Scan for the cell matching the given text and deliver its [X, Y] coordinate at center. 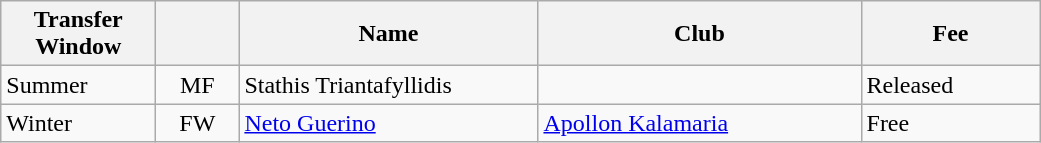
Transfer Window [78, 34]
Winter [78, 123]
MF [198, 85]
Free [950, 123]
Club [700, 34]
Stathis Triantafyllidis [388, 85]
Fee [950, 34]
Neto Guerino [388, 123]
Apollon Kalamaria [700, 123]
Name [388, 34]
Summer [78, 85]
Released [950, 85]
FW [198, 123]
